Capture the cell that displays the provided text and extract its (X, Y) central coordinate. 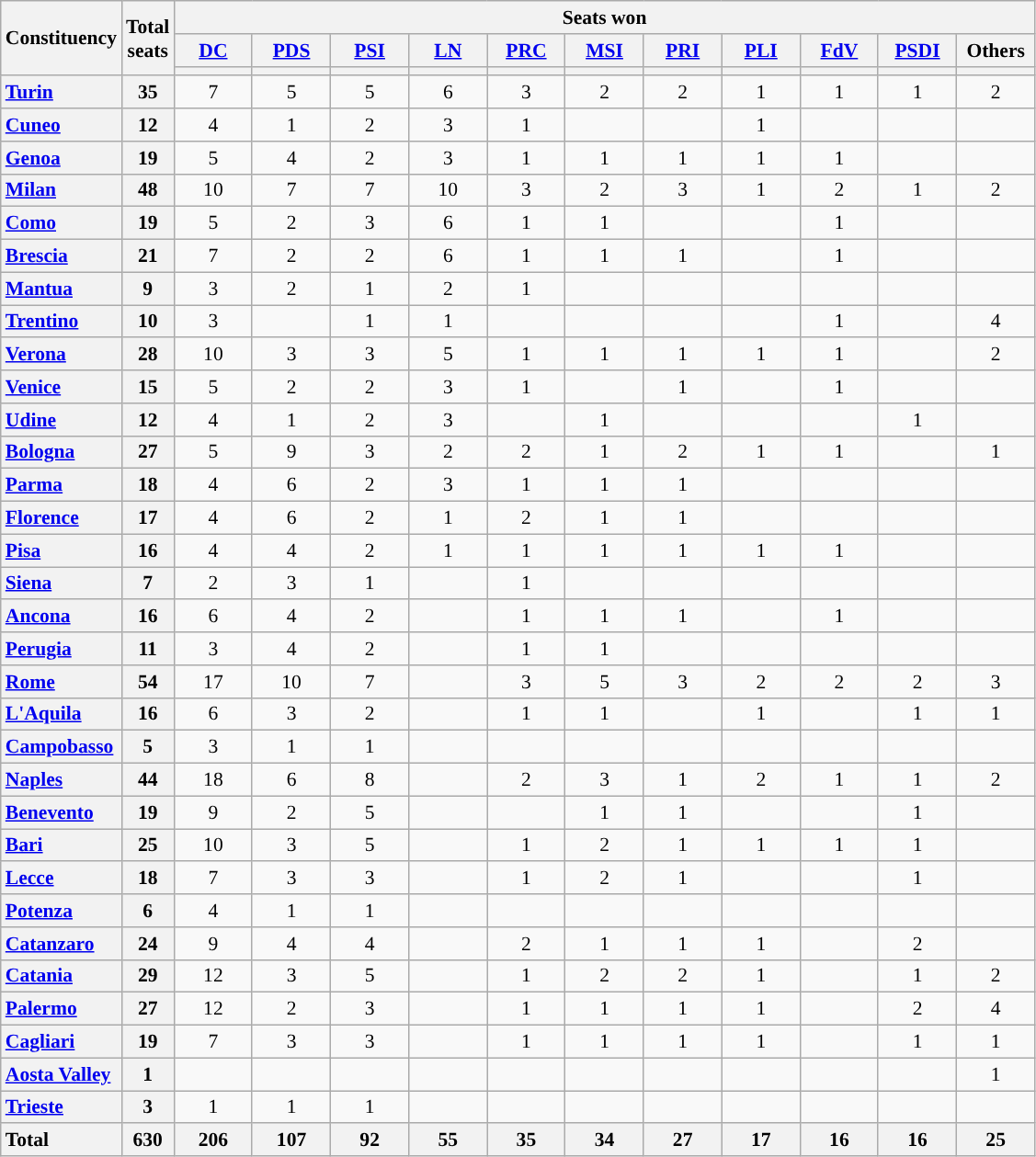
Genoa (61, 158)
Campobasso (61, 747)
FdV (838, 51)
Others (996, 51)
28 (147, 355)
Trentino (61, 322)
44 (147, 780)
Mantua (61, 289)
11 (147, 649)
Seats won (604, 17)
92 (370, 1140)
Turin (61, 93)
Milan (61, 190)
Venice (61, 387)
PRI (682, 51)
Catania (61, 976)
L'Aquila (61, 714)
29 (147, 976)
Potenza (61, 911)
Benevento (61, 812)
Cagliari (61, 1042)
Palermo (61, 1009)
Rome (61, 682)
PRC (526, 51)
PLI (761, 51)
LN (449, 51)
48 (147, 190)
Trieste (61, 1107)
Totalseats (147, 39)
PSI (370, 51)
Pisa (61, 550)
Lecce (61, 879)
Como (61, 223)
55 (449, 1140)
Brescia (61, 256)
15 (147, 387)
Parma (61, 485)
34 (605, 1140)
Bologna (61, 452)
21 (147, 256)
8 (370, 780)
Constituency (61, 39)
54 (147, 682)
206 (213, 1140)
Verona (61, 355)
Perugia (61, 649)
24 (147, 944)
107 (290, 1140)
Catanzaro (61, 944)
MSI (605, 51)
Udine (61, 420)
Aosta Valley (61, 1074)
630 (147, 1140)
PDS (290, 51)
Cuneo (61, 125)
Naples (61, 780)
Florence (61, 518)
Bari (61, 845)
PSDI (917, 51)
Ancona (61, 617)
Siena (61, 584)
Total (61, 1140)
DC (213, 51)
